Determine the [X, Y] coordinate at the center of the cell enclosing the given text.  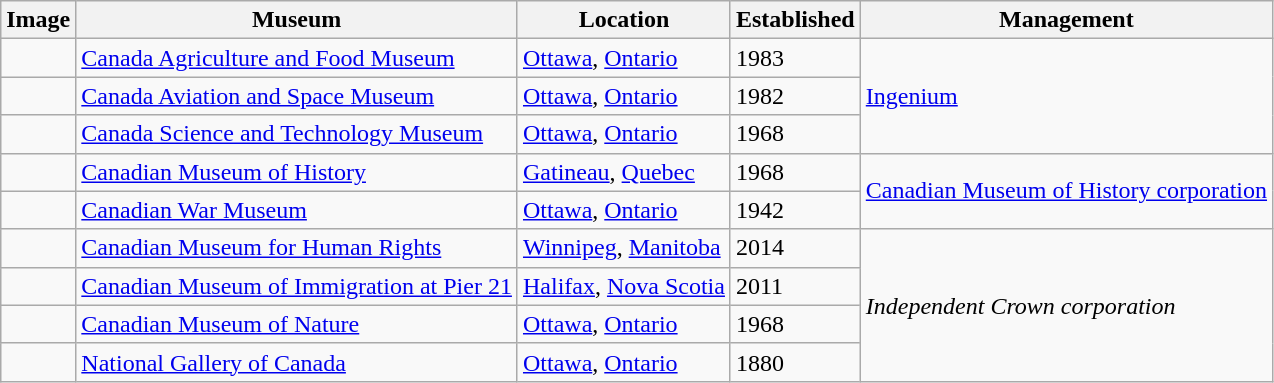
Ingenium [1066, 96]
Canadian Museum of Nature [297, 324]
Canadian War Museum [297, 210]
1982 [795, 96]
1983 [795, 58]
Image [38, 20]
2011 [795, 286]
Canadian Museum of Immigration at Pier 21 [297, 286]
National Gallery of Canada [297, 362]
Museum [297, 20]
Independent Crown corporation [1066, 305]
Canada Aviation and Space Museum [297, 96]
Established [795, 20]
Gatineau, Quebec [624, 172]
1942 [795, 210]
Location [624, 20]
2014 [795, 248]
Canadian Museum for Human Rights [297, 248]
Halifax, Nova Scotia [624, 286]
1880 [795, 362]
Winnipeg, Manitoba [624, 248]
Canadian Museum of History [297, 172]
Canada Agriculture and Food Museum [297, 58]
Canadian Museum of History corporation [1066, 191]
Management [1066, 20]
Canada Science and Technology Museum [297, 134]
